Locate the cell with the specified text and output its (X, Y) center coordinate. 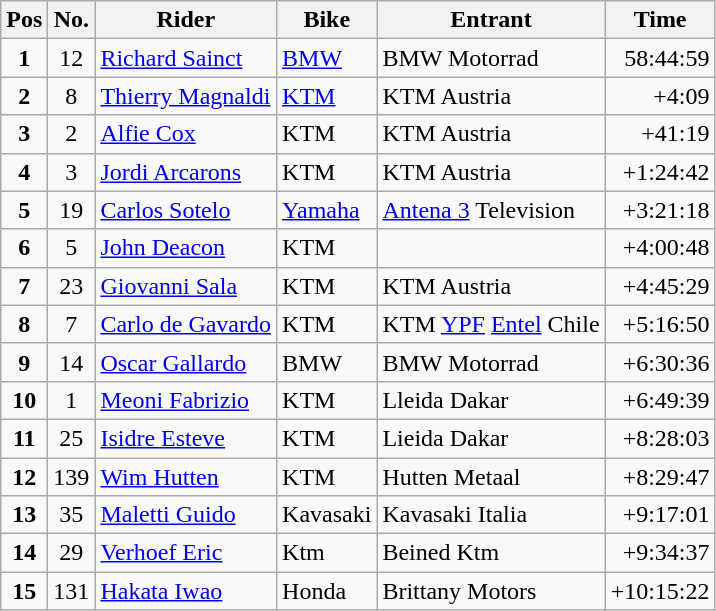
+10:15:22 (660, 591)
Entrant (491, 20)
Hutten Metaal (491, 477)
Brittany Motors (491, 591)
Carlo de Gavardo (186, 324)
Jordi Arcarons (186, 172)
58:44:59 (660, 58)
+4:00:48 (660, 248)
9 (24, 362)
+8:29:47 (660, 477)
Honda (327, 591)
Lleida Dakar (491, 400)
Antena 3 Television (491, 210)
4 (24, 172)
+6:49:39 (660, 400)
No. (72, 20)
Oscar Gallardo (186, 362)
29 (72, 553)
10 (24, 400)
KTM YPF Entel Chile (491, 324)
6 (24, 248)
+41:19 (660, 134)
Alfie Cox (186, 134)
13 (24, 515)
Maletti Guido (186, 515)
Pos (24, 20)
+9:34:37 (660, 553)
+1:24:42 (660, 172)
Verhoef Eric (186, 553)
Thierry Magnaldi (186, 96)
Kavasaki Italia (491, 515)
+5:16:50 (660, 324)
Hakata Iwao (186, 591)
35 (72, 515)
Yamaha (327, 210)
Meoni Fabrizio (186, 400)
+4:09 (660, 96)
Rider (186, 20)
+8:28:03 (660, 438)
Lieida Dakar (491, 438)
Beined Ktm (491, 553)
139 (72, 477)
Ktm (327, 553)
+6:30:36 (660, 362)
Time (660, 20)
John Deacon (186, 248)
19 (72, 210)
15 (24, 591)
23 (72, 286)
+9:17:01 (660, 515)
131 (72, 591)
Wim Hutten (186, 477)
25 (72, 438)
+3:21:18 (660, 210)
Giovanni Sala (186, 286)
Kavasaki (327, 515)
Carlos Sotelo (186, 210)
Richard Sainct (186, 58)
11 (24, 438)
+4:45:29 (660, 286)
Isidre Esteve (186, 438)
Bike (327, 20)
